Output the (X, Y) coordinate of the center of the cell containing the given text.  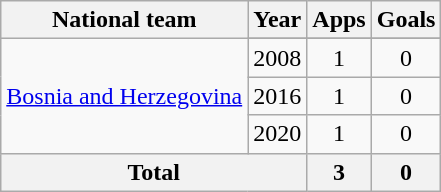
National team (124, 20)
2016 (278, 96)
Year (278, 20)
Bosnia and Herzegovina (124, 96)
2008 (278, 58)
2020 (278, 134)
Apps (339, 20)
Total (154, 172)
Goals (406, 20)
3 (339, 172)
